Pinpoint the cell where the given text exists, returning its [X, Y] midpoint coordinate. 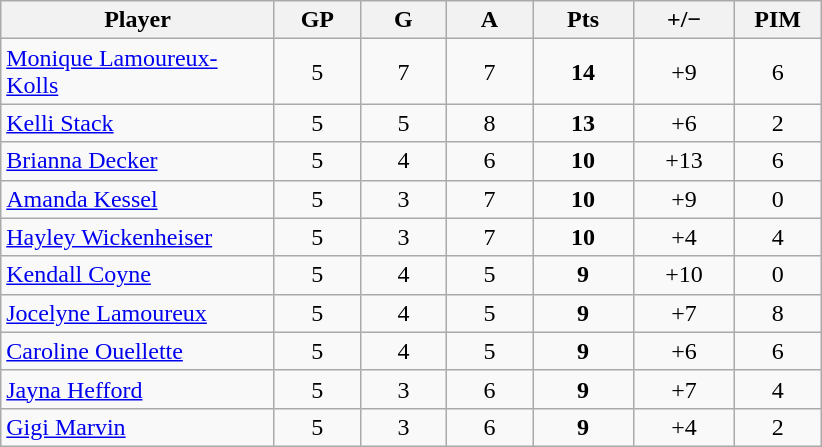
+/− [684, 20]
Hayley Wickenheiser [138, 237]
Kelli Stack [138, 123]
Gigi Marvin [138, 427]
A [489, 20]
PIM [778, 20]
Player [138, 20]
13 [582, 123]
+10 [684, 275]
Amanda Kessel [138, 199]
GP [317, 20]
Caroline Ouellette [138, 351]
+13 [684, 161]
Monique Lamoureux-Kolls [138, 72]
14 [582, 72]
Jocelyne Lamoureux [138, 313]
Pts [582, 20]
Jayna Hefford [138, 389]
Kendall Coyne [138, 275]
Brianna Decker [138, 161]
G [403, 20]
